Provide the (x, y) coordinate of the cell's center where the given text is located.  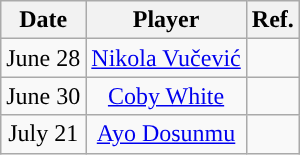
July 21 (44, 134)
Ref. (272, 20)
June 30 (44, 96)
June 28 (44, 58)
Date (44, 20)
Ayo Dosunmu (166, 134)
Player (166, 20)
Nikola Vučević (166, 58)
Coby White (166, 96)
